Output the (X, Y) coordinate of the center of the cell containing the given text.  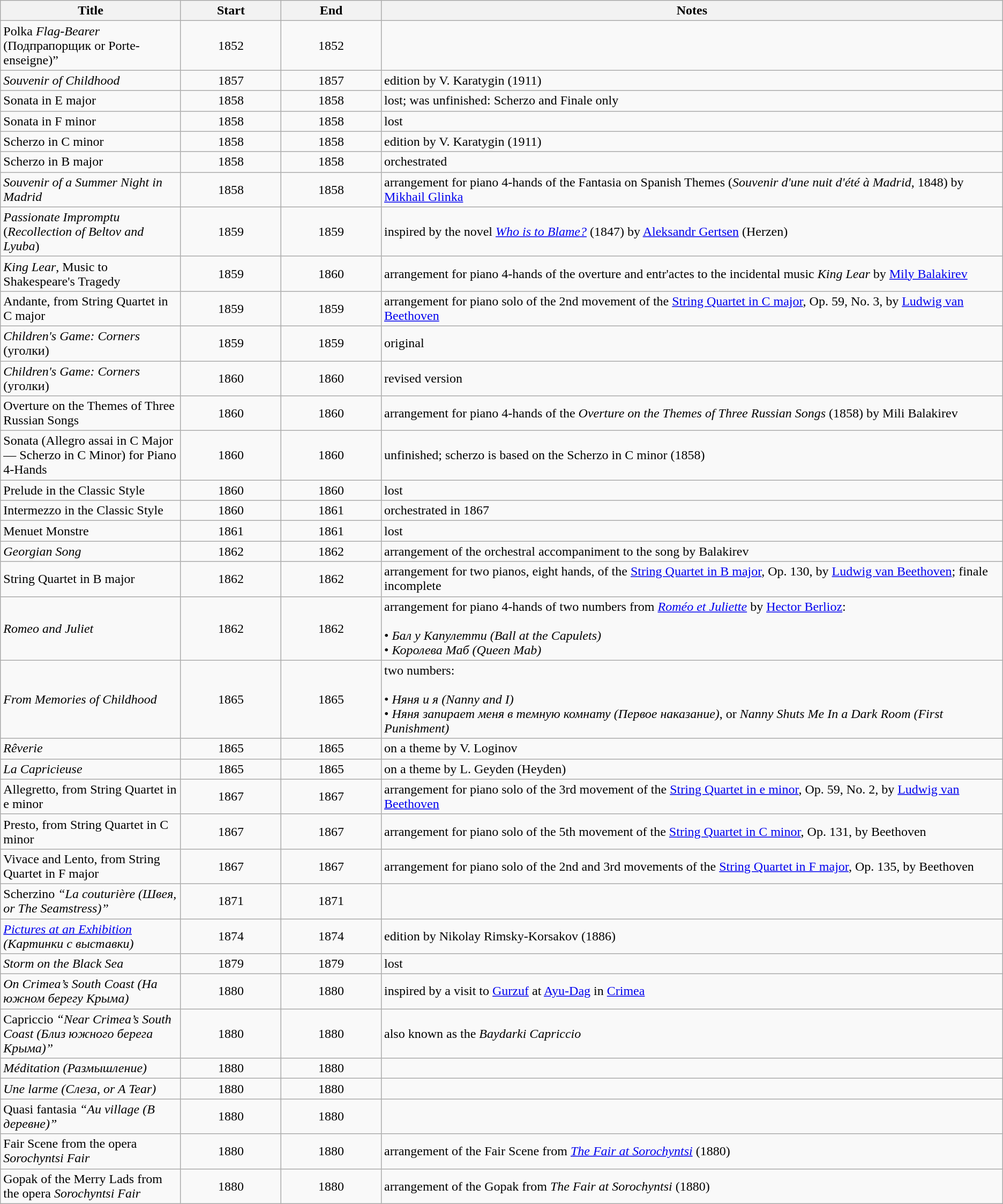
unfinished; scherzo is based on the Scherzo in C minor (1858) (692, 455)
on a theme by L. Geyden (Heyden) (692, 769)
also known as the Baydarki Capriccio (692, 1034)
King Lear, Music to Shakespeare's Tragedy (91, 273)
Une larme (Слеза, or A Tear) (91, 1089)
End (331, 11)
Passionate Impromptu (Recollection of Beltov and Lyuba) (91, 231)
Overture on the Themes of Three Russian Songs (91, 414)
arrangement for piano 4-hands of the Fantasia on Spanish Themes (Souvenir d'une nuit d'été à Madrid, 1848) by Mikhail Glinka (692, 190)
arrangement for piano solo of the 5th movement of the String Quartet in C minor, Op. 131, by Beethoven (692, 832)
arrangement for piano 4-hands of the overture and entr'actes to the incidental music King Lear by Mily Balakirev (692, 273)
Fair Scene from the opera Sorochyntsi Fair (91, 1151)
Scherzo in B major (91, 162)
arrangement for two pianos, eight hands, of the String Quartet in B major, Op. 130, by Ludwig van Beethoven; finale incomplete (692, 579)
Storm on the Black Sea (91, 964)
Sonata in E major (91, 101)
edition by Nikolay Rimsky-Korsakov (1886) (692, 936)
Sonata (Allegro assai in C Major — Scherzo in C Minor) for Piano 4-Hands (91, 455)
Sonata in F minor (91, 121)
Title (91, 11)
Prelude in the Classic Style (91, 490)
Andante, from String Quartet in C major (91, 309)
La Capricieuse (91, 769)
on a theme by V. Loginov (692, 749)
On Crimea’s South Coast (На южном берегу Крыма) (91, 991)
two numbers:• Няня и я (Nanny and I) • Няня запирает меня в темную комнату (Первое наказание), or Nanny Shuts Me In a Dark Room (First Punishment) (692, 699)
arrangement for piano 4-hands of the Overture on the Themes of Three Russian Songs (1858) by Mili Balakirev (692, 414)
revised version (692, 378)
Scherzino “La couturière (Швея, or The Seamstress)” (91, 901)
Scherzo in C minor (91, 141)
arrangement for piano solo of the 2nd and 3rd movements of the String Quartet in F major, Op. 135, by Beethoven (692, 866)
Méditation (Размышление) (91, 1068)
Pictures at an Exhibition (Картинки с выставки) (91, 936)
Gopak of the Merry Lads from the opera Sorochyntsi Fair (91, 1186)
From Memories of Childhood (91, 699)
String Quartet in B major (91, 579)
orchestrated in 1867 (692, 511)
arrangement of the Fair Scene from The Fair at Sorochyntsi (1880) (692, 1151)
orchestrated (692, 162)
Quasi fantasia “Au village (В деревне)” (91, 1117)
Capriccio “Near Crimea’s South Coast (Близ южного берега Крыма)” (91, 1034)
Georgian Song (91, 551)
Romeo and Juliet (91, 628)
Vivace and Lento, from String Quartet in F major (91, 866)
Rêverie (91, 749)
arrangement for piano solo of the 2nd movement of the String Quartet in C major, Op. 59, No. 3, by Ludwig van Beethoven (692, 309)
Allegretto, from String Quartet in e minor (91, 796)
inspired by the novel Who is to Blame? (1847) by Aleksandr Gertsen (Herzen) (692, 231)
Presto, from String Quartet in C minor (91, 832)
Souvenir of Childhood (91, 80)
Start (230, 11)
inspired by a visit to Gurzuf at Ayu-Dag in Crimea (692, 991)
Menuet Monstre (91, 531)
arrangement of the orchestral accompaniment to the song by Balakirev (692, 551)
Notes (692, 11)
Polka Flag-Bearer (Подпрапорщик or Porte-enseigne)” (91, 46)
original (692, 343)
arrangement for piano solo of the 3rd movement of the String Quartet in e minor, Op. 59, No. 2, by Ludwig van Beethoven (692, 796)
lost; was unfinished: Scherzo and Finale only (692, 101)
arrangement of the Gopak from The Fair at Sorochyntsi (1880) (692, 1186)
Souvenir of a Summer Night in Madrid (91, 190)
Intermezzo in the Classic Style (91, 511)
